From the cell containing the given text, extract its center point as [X, Y] coordinate. 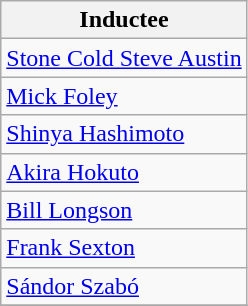
Inductee [124, 20]
Mick Foley [124, 96]
Frank Sexton [124, 248]
Bill Longson [124, 210]
Shinya Hashimoto [124, 134]
Akira Hokuto [124, 172]
Stone Cold Steve Austin [124, 58]
Sándor Szabó [124, 286]
